Search for the cell housing the specified text and yield its (x, y) center coordinate. 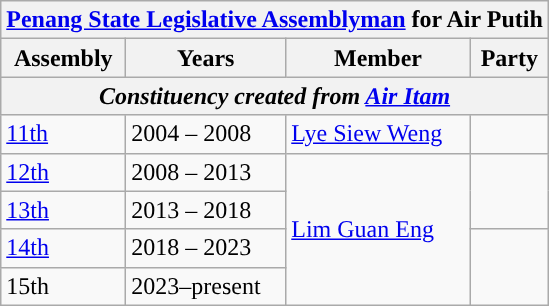
12th (64, 172)
Lye Siew Weng (378, 134)
11th (64, 134)
Member (378, 58)
Party (509, 58)
Constituency created from Air Itam (275, 96)
2013 – 2018 (206, 210)
Assembly (64, 58)
14th (64, 248)
2023–present (206, 286)
Years (206, 58)
Penang State Legislative Assemblyman for Air Putih (275, 20)
2008 – 2013 (206, 172)
15th (64, 286)
Lim Guan Eng (378, 229)
2018 – 2023 (206, 248)
13th (64, 210)
2004 – 2008 (206, 134)
